Identify which cell holds the provided text, then report its [x, y] central coordinate. 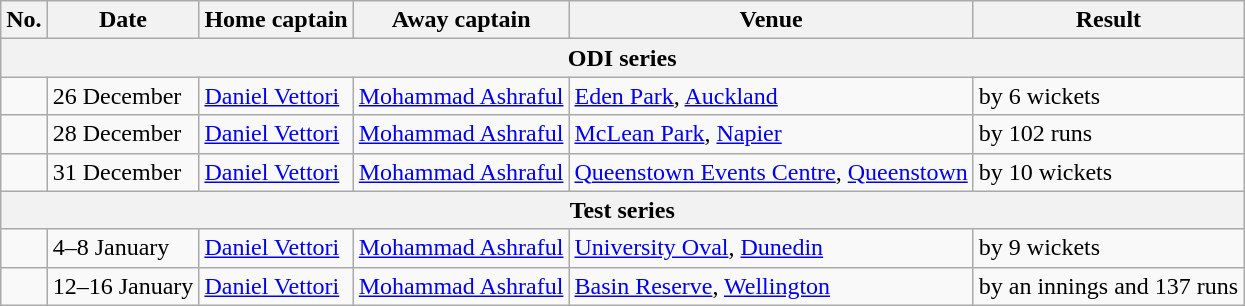
McLean Park, Napier [771, 134]
31 December [123, 172]
26 December [123, 96]
Away captain [461, 20]
University Oval, Dunedin [771, 248]
No. [24, 20]
Date [123, 20]
by 10 wickets [1108, 172]
ODI series [622, 58]
Venue [771, 20]
Result [1108, 20]
4–8 January [123, 248]
by 9 wickets [1108, 248]
28 December [123, 134]
Home captain [276, 20]
Eden Park, Auckland [771, 96]
by an innings and 137 runs [1108, 286]
Test series [622, 210]
Queenstown Events Centre, Queenstown [771, 172]
by 6 wickets [1108, 96]
by 102 runs [1108, 134]
12–16 January [123, 286]
Basin Reserve, Wellington [771, 286]
